From the cell containing the given text, extract its center point as (X, Y) coordinate. 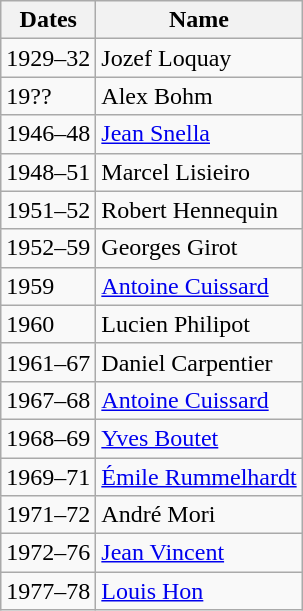
Émile Rummelhardt (199, 477)
Marcel Lisieiro (199, 172)
André Mori (199, 515)
Lucien Philipot (199, 324)
1972–76 (48, 553)
Daniel Carpentier (199, 362)
Name (199, 20)
1971–72 (48, 515)
1961–67 (48, 362)
Yves Boutet (199, 438)
Georges Girot (199, 248)
Jean Vincent (199, 553)
1967–68 (48, 400)
1951–52 (48, 210)
1968–69 (48, 438)
1952–59 (48, 248)
Jean Snella (199, 134)
Alex Bohm (199, 96)
Robert Hennequin (199, 210)
1948–51 (48, 172)
Louis Hon (199, 591)
1977–78 (48, 591)
1929–32 (48, 58)
1959 (48, 286)
1946–48 (48, 134)
1969–71 (48, 477)
Dates (48, 20)
Jozef Loquay (199, 58)
1960 (48, 324)
19?? (48, 96)
